Provide the [x, y] coordinate of the cell's center where the given text is located.  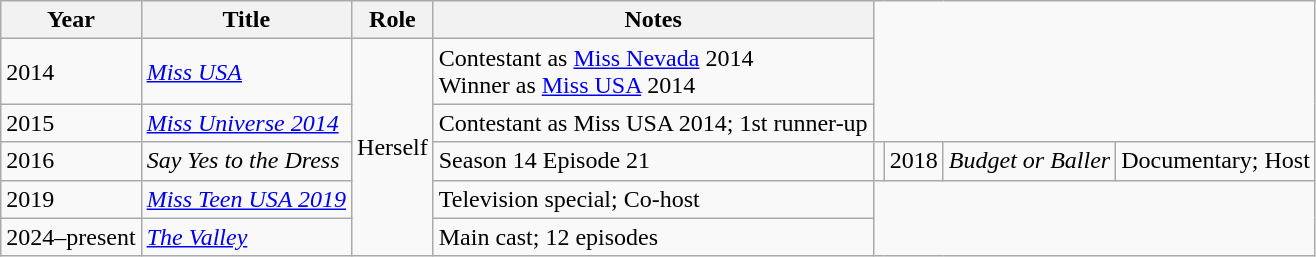
Contestant as Miss USA 2014; 1st runner-up [653, 123]
Miss USA [246, 72]
Herself [393, 148]
2014 [71, 72]
Year [71, 20]
Miss Universe 2014 [246, 123]
Say Yes to the Dress [246, 161]
The Valley [246, 237]
Miss Teen USA 2019 [246, 199]
Season 14 Episode 21 [653, 161]
Contestant as Miss Nevada 2014Winner as Miss USA 2014 [653, 72]
Documentary; Host [1216, 161]
2015 [71, 123]
Notes [653, 20]
2018 [914, 161]
2024–present [71, 237]
Television special; Co-host [653, 199]
Main cast; 12 episodes [653, 237]
Role [393, 20]
2016 [71, 161]
Budget or Baller [1029, 161]
2019 [71, 199]
Title [246, 20]
